Return the [x, y] coordinate for the center point of the cell that contains the specified text.  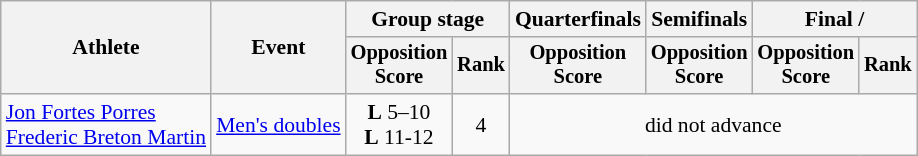
did not advance [714, 124]
Final / [834, 19]
Semifinals [700, 19]
Jon Fortes PorresFrederic Breton Martin [106, 124]
Group stage [428, 19]
L 5–10 L 11-12 [400, 124]
Men's doubles [278, 124]
Athlete [106, 48]
Event [278, 48]
Quarterfinals [578, 19]
4 [481, 124]
